Extract the [X, Y] coordinate from the center of the cell holding the provided text.  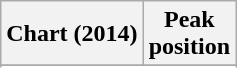
Chart (2014) [72, 34]
Peakposition [189, 34]
